Scan for the cell matching the given text and deliver its (x, y) coordinate at center. 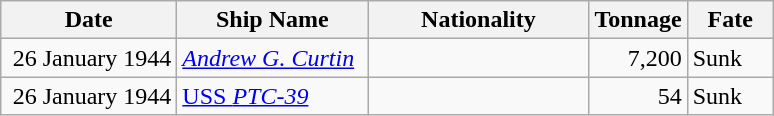
Fate (730, 20)
Nationality (478, 20)
Tonnage (638, 20)
Ship Name (272, 20)
Date (89, 20)
USS PTC-39 (272, 96)
7,200 (638, 58)
54 (638, 96)
Andrew G. Curtin (272, 58)
